Determine the [x, y] coordinate at the center of the cell enclosing the given text.  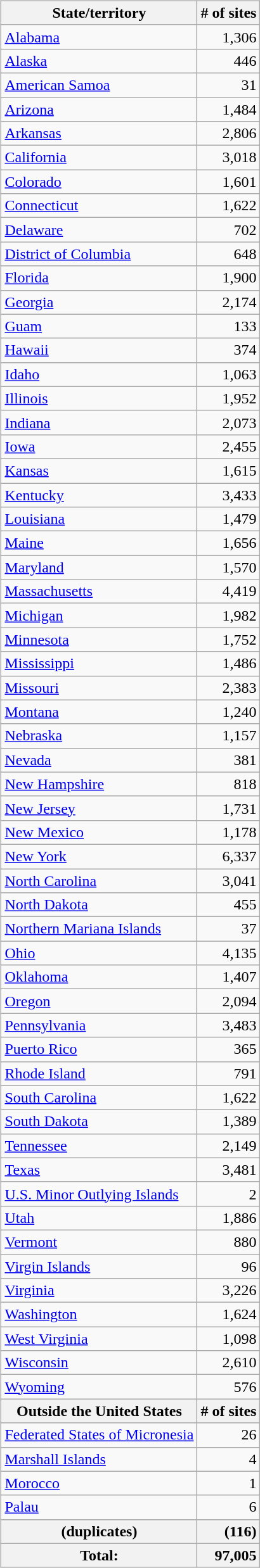
Tennessee [99, 1146]
1,157 [228, 736]
Georgia [99, 302]
1,656 [228, 543]
1,615 [228, 471]
Arizona [99, 110]
(116) [228, 1531]
37 [228, 929]
1,982 [228, 616]
Guam [99, 326]
4 [228, 1459]
Ohio [99, 953]
Virginia [99, 1291]
Montana [99, 712]
4,419 [228, 591]
818 [228, 784]
576 [228, 1387]
1,752 [228, 640]
2 [228, 1194]
Nebraska [99, 736]
374 [228, 350]
1,486 [228, 664]
Texas [99, 1170]
702 [228, 230]
Utah [99, 1218]
1,900 [228, 278]
Virgin Islands [99, 1266]
Wyoming [99, 1387]
Michigan [99, 616]
Indiana [99, 422]
2,094 [228, 1001]
Morocco [99, 1483]
Florida [99, 278]
446 [228, 61]
Total: [99, 1555]
Iowa [99, 446]
Vermont [99, 1242]
North Carolina [99, 881]
4,135 [228, 953]
Maine [99, 543]
Hawaii [99, 350]
2,383 [228, 688]
6,337 [228, 856]
26 [228, 1435]
Outside the United States [99, 1411]
Palau [99, 1507]
Maryland [99, 567]
Mississippi [99, 664]
1,479 [228, 519]
Massachusetts [99, 591]
1,178 [228, 832]
South Carolina [99, 1097]
Minnesota [99, 640]
1,601 [228, 182]
880 [228, 1242]
American Samoa [99, 85]
Rhode Island [99, 1073]
Colorado [99, 182]
Missouri [99, 688]
1,624 [228, 1315]
6 [228, 1507]
96 [228, 1266]
North Dakota [99, 905]
1,484 [228, 110]
455 [228, 905]
Kansas [99, 471]
Idaho [99, 374]
U.S. Minor Outlying Islands [99, 1194]
365 [228, 1049]
1,570 [228, 567]
1,389 [228, 1122]
Wisconsin [99, 1363]
Northern Mariana Islands [99, 929]
1,240 [228, 712]
State/territory [99, 13]
Kentucky [99, 495]
1,952 [228, 398]
Oregon [99, 1001]
1,306 [228, 37]
Alaska [99, 61]
Arkansas [99, 134]
1 [228, 1483]
California [99, 158]
New Mexico [99, 832]
2,073 [228, 422]
381 [228, 760]
1,063 [228, 374]
2,610 [228, 1363]
3,481 [228, 1170]
Marshall Islands [99, 1459]
New Jersey [99, 808]
Pennsylvania [99, 1025]
Alabama [99, 37]
Federated States of Micronesia [99, 1435]
Connecticut [99, 206]
Washington [99, 1315]
3,226 [228, 1291]
133 [228, 326]
2,806 [228, 134]
New Hampshire [99, 784]
Delaware [99, 230]
Nevada [99, 760]
3,018 [228, 158]
2,149 [228, 1146]
District of Columbia [99, 254]
791 [228, 1073]
Oklahoma [99, 977]
31 [228, 85]
South Dakota [99, 1122]
2,174 [228, 302]
1,731 [228, 808]
Louisiana [99, 519]
97,005 [228, 1555]
1,098 [228, 1339]
(duplicates) [99, 1531]
1,886 [228, 1218]
West Virginia [99, 1339]
Illinois [99, 398]
3,483 [228, 1025]
1,407 [228, 977]
2,455 [228, 446]
3,041 [228, 881]
New York [99, 856]
648 [228, 254]
Puerto Rico [99, 1049]
3,433 [228, 495]
